Scan for the cell matching the given text and deliver its (X, Y) coordinate at center. 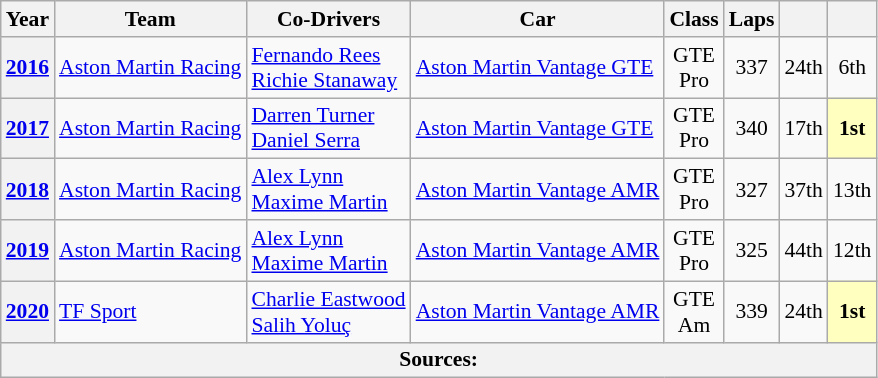
339 (752, 312)
6th (852, 68)
Laps (752, 19)
44th (804, 250)
Class (694, 19)
325 (752, 250)
Sources: (439, 360)
Co-Drivers (328, 19)
17th (804, 128)
37th (804, 190)
Charlie Eastwood Salih Yoluç (328, 312)
Darren Turner Daniel Serra (328, 128)
Fernando Rees Richie Stanaway (328, 68)
12th (852, 250)
2017 (28, 128)
Year (28, 19)
2018 (28, 190)
Car (538, 19)
GTEAm (694, 312)
337 (752, 68)
TF Sport (150, 312)
13th (852, 190)
2016 (28, 68)
327 (752, 190)
2020 (28, 312)
Team (150, 19)
340 (752, 128)
2019 (28, 250)
